Detect which cell encompasses the target text, then output its [x, y] center coordinate. 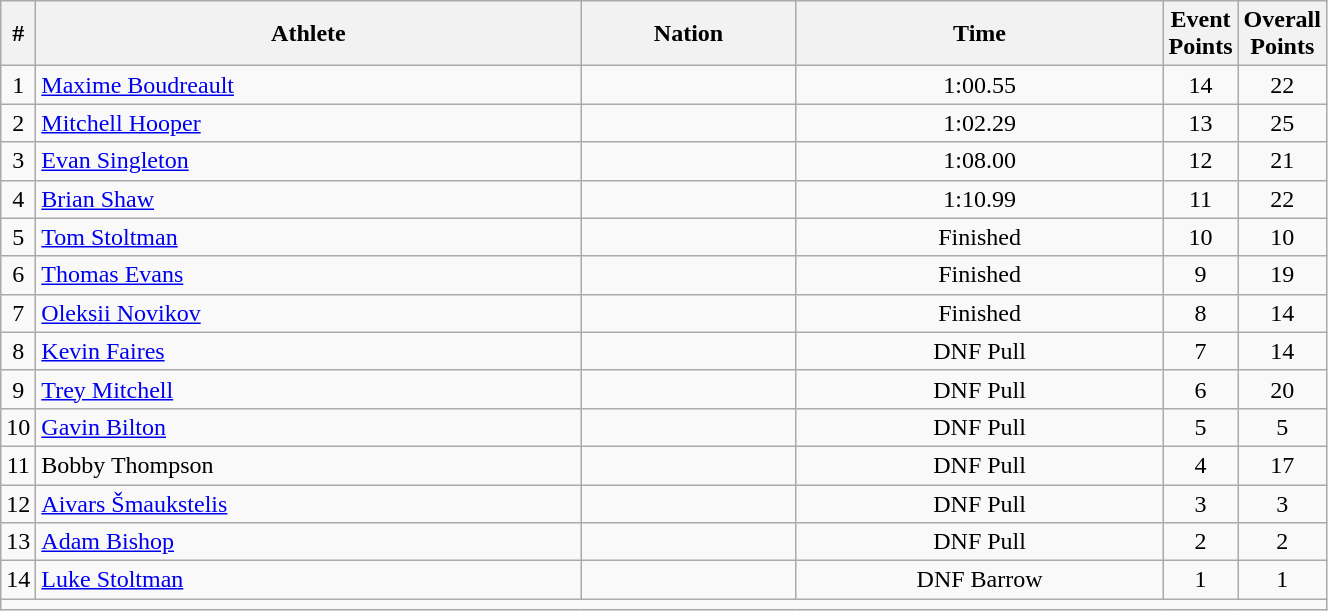
Trey Mitchell [308, 389]
1:08.00 [980, 161]
17 [1282, 465]
1:10.99 [980, 199]
Evan Singleton [308, 161]
Kevin Faires [308, 351]
Adam Bishop [308, 542]
Tom Stoltman [308, 237]
Time [980, 34]
Athlete [308, 34]
Mitchell Hooper [308, 123]
DNF Barrow [980, 580]
Overall Points [1282, 34]
Gavin Bilton [308, 427]
Thomas Evans [308, 275]
Maxime Boudreault [308, 85]
Luke Stoltman [308, 580]
Oleksii Novikov [308, 313]
19 [1282, 275]
21 [1282, 161]
1:00.55 [980, 85]
25 [1282, 123]
Event Points [1200, 34]
1:02.29 [980, 123]
# [18, 34]
Brian Shaw [308, 199]
Aivars Šmaukstelis [308, 503]
Bobby Thompson [308, 465]
20 [1282, 389]
Nation [688, 34]
